Locate the cell with the specified text and output its [x, y] center coordinate. 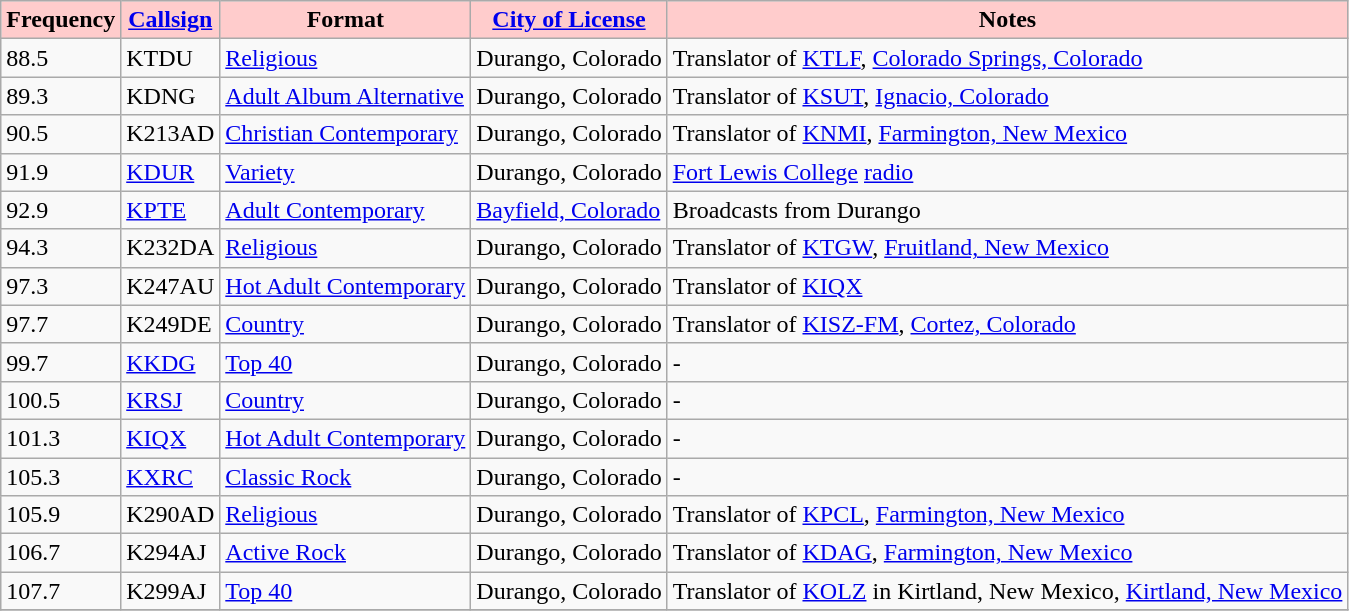
97.3 [61, 286]
KTDU [170, 58]
KRSJ [170, 400]
Format [346, 20]
106.7 [61, 553]
K249DE [170, 324]
Translator of KDAG, Farmington, New Mexico [1008, 553]
Frequency [61, 20]
Translator of KPCL, Farmington, New Mexico [1008, 515]
Translator of KIQX [1008, 286]
Active Rock [346, 553]
K213AD [170, 134]
Translator of KTGW, Fruitland, New Mexico [1008, 248]
89.3 [61, 96]
91.9 [61, 172]
99.7 [61, 362]
K247AU [170, 286]
Bayfield, Colorado [569, 210]
K294AJ [170, 553]
City of License [569, 20]
Translator of KISZ-FM, Cortez, Colorado [1008, 324]
Notes [1008, 20]
Classic Rock [346, 477]
Translator of KSUT, Ignacio, Colorado [1008, 96]
Translator of KNMI, Farmington, New Mexico [1008, 134]
Translator of KOLZ in Kirtland, New Mexico, Kirtland, New Mexico [1008, 591]
KIQX [170, 438]
Broadcasts from Durango [1008, 210]
101.3 [61, 438]
K299AJ [170, 591]
Christian Contemporary [346, 134]
KKDG [170, 362]
Variety [346, 172]
94.3 [61, 248]
KDNG [170, 96]
Adult Album Alternative [346, 96]
Callsign [170, 20]
KPTE [170, 210]
Fort Lewis College radio [1008, 172]
107.7 [61, 591]
105.3 [61, 477]
100.5 [61, 400]
KDUR [170, 172]
K232DA [170, 248]
97.7 [61, 324]
92.9 [61, 210]
90.5 [61, 134]
Adult Contemporary [346, 210]
KXRC [170, 477]
Translator of KTLF, Colorado Springs, Colorado [1008, 58]
K290AD [170, 515]
88.5 [61, 58]
105.9 [61, 515]
